Find where the given text appears and provide that cell's center as [X, Y] coordinate. 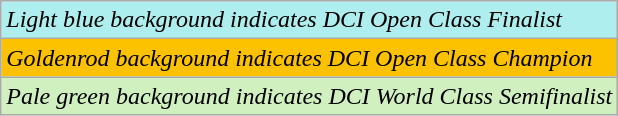
Pale green background indicates DCI World Class Semifinalist [310, 96]
Goldenrod background indicates DCI Open Class Champion [310, 58]
Light blue background indicates DCI Open Class Finalist [310, 20]
